Return the (X, Y) coordinate for the center point of the cell that contains the specified text.  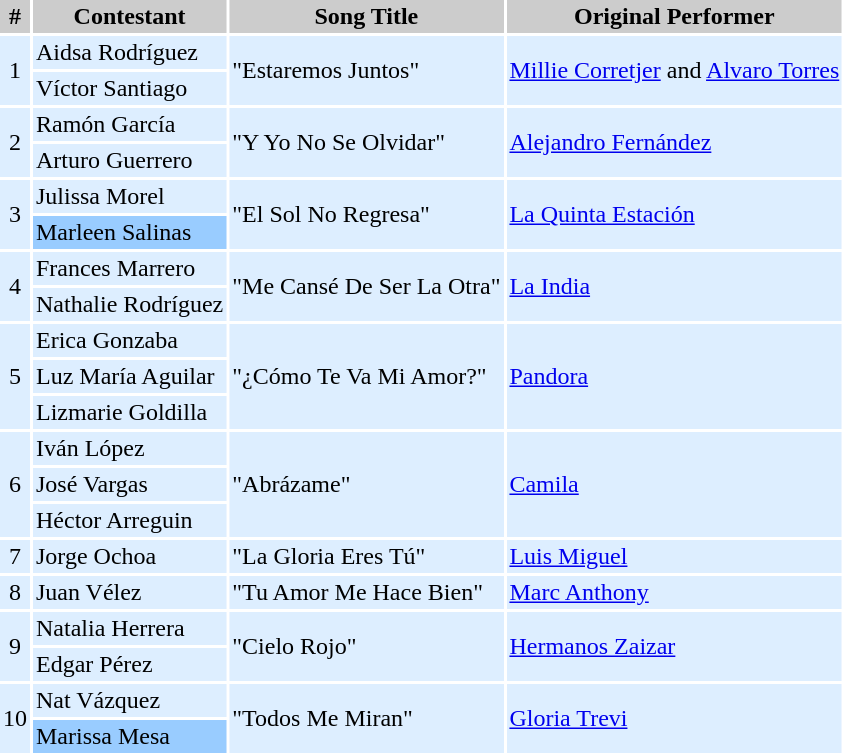
Juan Vélez (130, 592)
Nathalie Rodríguez (130, 304)
"Todos Me Miran" (366, 718)
"Abrázame" (366, 484)
"Me Cansé De Ser La Otra" (366, 286)
Gloria Trevi (674, 718)
"Cielo Rojo" (366, 646)
6 (15, 484)
Aidsa Rodríguez (130, 52)
Edgar Pérez (130, 664)
"Estaremos Juntos" (366, 70)
La Quinta Estación (674, 214)
Hermanos Zaizar (674, 646)
Alejandro Fernández (674, 142)
1 (15, 70)
3 (15, 214)
"Y Yo No Se Olvidar" (366, 142)
Lizmarie Goldilla (130, 412)
4 (15, 286)
Erica Gonzaba (130, 340)
"Tu Amor Me Hace Bien" (366, 592)
Original Performer (674, 16)
Víctor Santiago (130, 88)
Iván López (130, 448)
Natalia Herrera (130, 628)
Marleen Salinas (130, 232)
Julissa Morel (130, 196)
Camila (674, 484)
Pandora (674, 376)
Contestant (130, 16)
10 (15, 718)
La India (674, 286)
5 (15, 376)
Frances Marrero (130, 268)
"La Gloria Eres Tú" (366, 556)
7 (15, 556)
9 (15, 646)
Luz María Aguilar (130, 376)
Millie Corretjer and Alvaro Torres (674, 70)
Marissa Mesa (130, 736)
Luis Miguel (674, 556)
José Vargas (130, 484)
"¿Cómo Te Va Mi Amor?" (366, 376)
Arturo Guerrero (130, 160)
Marc Anthony (674, 592)
"El Sol No Regresa" (366, 214)
2 (15, 142)
Jorge Ochoa (130, 556)
Héctor Arreguin (130, 520)
# (15, 16)
8 (15, 592)
Nat Vázquez (130, 700)
Song Title (366, 16)
Ramón García (130, 124)
